Scan for the cell matching the given text and deliver its (x, y) coordinate at center. 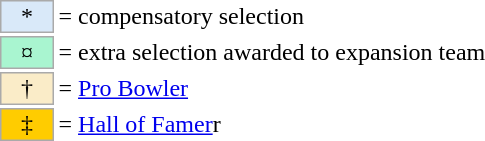
* (27, 16)
† (27, 88)
‡ (27, 124)
¤ (27, 52)
